Return [x, y] of the center of cell containing provided text 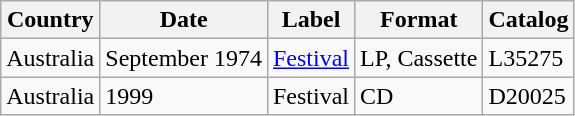
Date [184, 20]
1999 [184, 96]
Country [50, 20]
Format [419, 20]
D20025 [528, 96]
CD [419, 96]
LP, Cassette [419, 58]
Label [310, 20]
Catalog [528, 20]
September 1974 [184, 58]
L35275 [528, 58]
